Locate the cell with the specified text and output its (x, y) center coordinate. 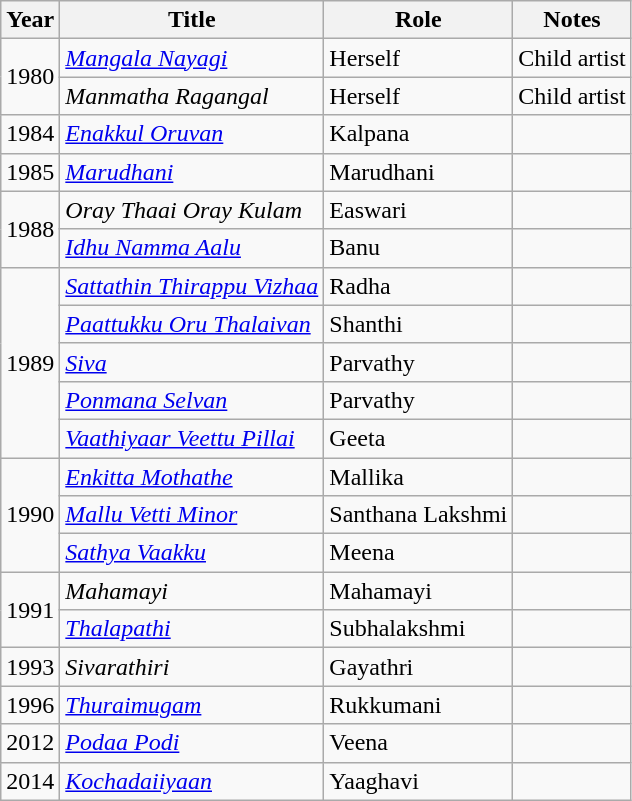
Enkitta Mothathe (192, 477)
1993 (30, 667)
1989 (30, 362)
1991 (30, 610)
Ponmana Selvan (192, 400)
Title (192, 20)
1985 (30, 172)
Mallika (418, 477)
Banu (418, 248)
Thalapathi (192, 629)
Role (418, 20)
Vaathiyaar Veettu Pillai (192, 438)
1988 (30, 229)
Rukkumani (418, 705)
Siva (192, 362)
Podaa Podi (192, 743)
Meena (418, 553)
Yaaghavi (418, 781)
Manmatha Ragangal (192, 96)
2012 (30, 743)
2014 (30, 781)
Year (30, 20)
1990 (30, 515)
Enakkul Oruvan (192, 134)
Paattukku Oru Thalaivan (192, 324)
Gayathri (418, 667)
Thuraimugam (192, 705)
1980 (30, 77)
Kalpana (418, 134)
Radha (418, 286)
Kochadaiiyaan (192, 781)
Sivarathiri (192, 667)
Subhalakshmi (418, 629)
1984 (30, 134)
Idhu Namma Aalu (192, 248)
Mallu Vetti Minor (192, 515)
Shanthi (418, 324)
1996 (30, 705)
Sattathin Thirappu Vizhaa (192, 286)
Mangala Nayagi (192, 58)
Easwari (418, 210)
Sathya Vaakku (192, 553)
Santhana Lakshmi (418, 515)
Veena (418, 743)
Oray Thaai Oray Kulam (192, 210)
Geeta (418, 438)
Notes (572, 20)
